Find where the given text appears and provide that cell's center as (x, y) coordinate. 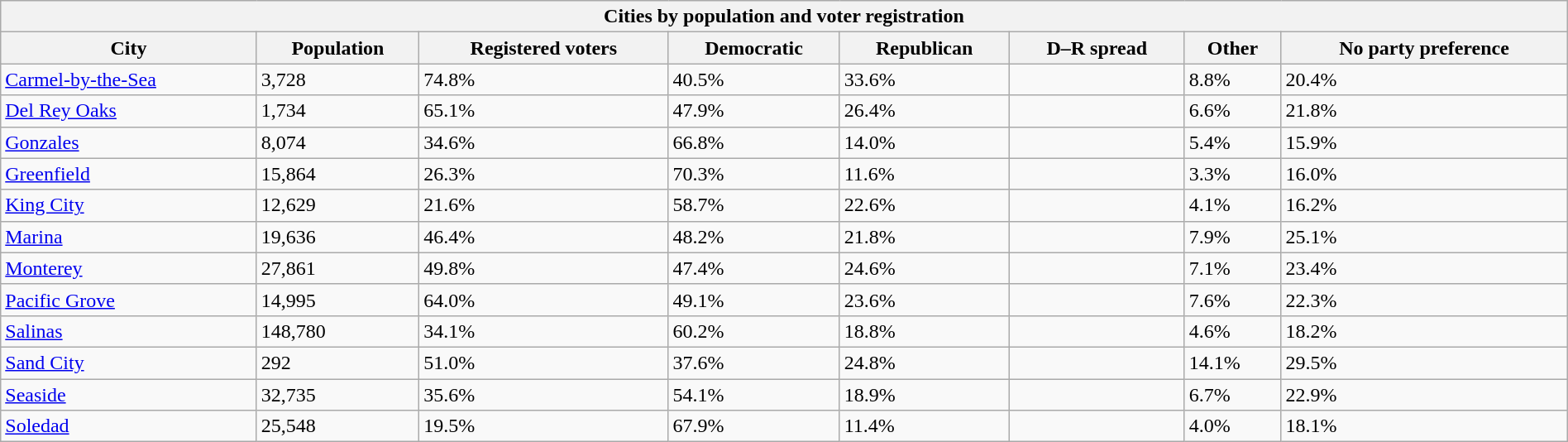
74.8% (544, 79)
Republican (925, 48)
7.6% (1232, 300)
7.1% (1232, 268)
65.1% (544, 111)
19.5% (544, 426)
70.3% (754, 174)
Other (1232, 48)
34.1% (544, 331)
47.9% (754, 111)
Democratic (754, 48)
Del Rey Oaks (129, 111)
Seaside (129, 395)
Pacific Grove (129, 300)
18.2% (1424, 331)
Cities by population and voter registration (784, 17)
24.8% (925, 363)
51.0% (544, 363)
4.0% (1232, 426)
Marina (129, 237)
D–R spread (1097, 48)
1,734 (337, 111)
7.9% (1232, 237)
16.0% (1424, 174)
18.1% (1424, 426)
Sand City (129, 363)
15,864 (337, 174)
49.1% (754, 300)
37.6% (754, 363)
6.7% (1232, 395)
49.8% (544, 268)
22.9% (1424, 395)
29.5% (1424, 363)
22.6% (925, 205)
54.1% (754, 395)
18.9% (925, 395)
3.3% (1232, 174)
4.1% (1232, 205)
14,995 (337, 300)
Carmel-by-the-Sea (129, 79)
34.6% (544, 142)
33.6% (925, 79)
8.8% (1232, 79)
11.4% (925, 426)
5.4% (1232, 142)
14.0% (925, 142)
Greenfield (129, 174)
16.2% (1424, 205)
8,074 (337, 142)
66.8% (754, 142)
15.9% (1424, 142)
19,636 (337, 237)
Soledad (129, 426)
3,728 (337, 79)
4.6% (1232, 331)
46.4% (544, 237)
26.4% (925, 111)
60.2% (754, 331)
24.6% (925, 268)
12,629 (337, 205)
148,780 (337, 331)
23.4% (1424, 268)
67.9% (754, 426)
11.6% (925, 174)
23.6% (925, 300)
48.2% (754, 237)
No party preference (1424, 48)
47.4% (754, 268)
18.8% (925, 331)
32,735 (337, 395)
26.3% (544, 174)
21.6% (544, 205)
292 (337, 363)
20.4% (1424, 79)
27,861 (337, 268)
25,548 (337, 426)
22.3% (1424, 300)
6.6% (1232, 111)
City (129, 48)
Population (337, 48)
Monterey (129, 268)
35.6% (544, 395)
14.1% (1232, 363)
Gonzales (129, 142)
25.1% (1424, 237)
64.0% (544, 300)
Salinas (129, 331)
King City (129, 205)
40.5% (754, 79)
58.7% (754, 205)
Registered voters (544, 48)
